Scan for the cell matching the given text and deliver its (x, y) coordinate at center. 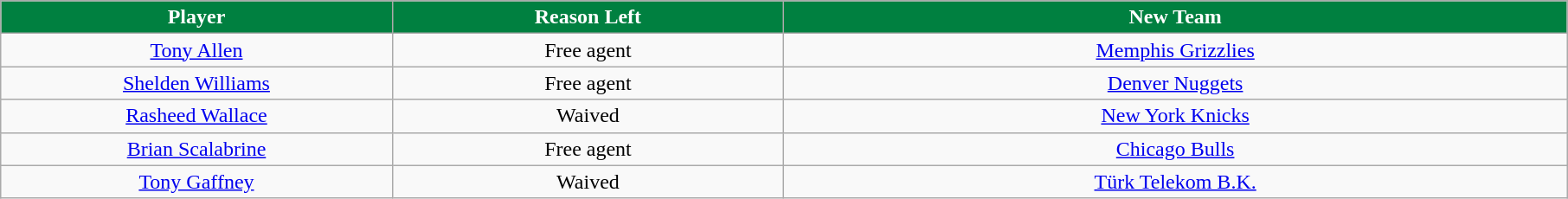
Tony Gaffney (196, 182)
Shelden Williams (196, 83)
Rasheed Wallace (196, 116)
Türk Telekom B.K. (1175, 182)
Chicago Bulls (1175, 149)
Tony Allen (196, 50)
New Team (1175, 17)
Brian Scalabrine (196, 149)
Denver Nuggets (1175, 83)
Reason Left (588, 17)
Memphis Grizzlies (1175, 50)
New York Knicks (1175, 116)
Player (196, 17)
